Extract the (x, y) coordinate from the center of the cell holding the provided text.  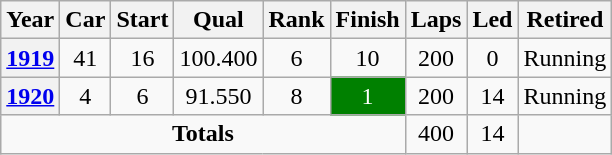
4 (86, 96)
Rank (296, 20)
Qual (218, 20)
0 (492, 58)
41 (86, 58)
100.400 (218, 58)
Totals (203, 134)
400 (436, 134)
8 (296, 96)
Laps (436, 20)
Year (30, 20)
Retired (565, 20)
1 (368, 96)
Car (86, 20)
1920 (30, 96)
16 (142, 58)
Start (142, 20)
Led (492, 20)
10 (368, 58)
91.550 (218, 96)
Finish (368, 20)
1919 (30, 58)
